Detect which cell encompasses the target text, then output its (x, y) center coordinate. 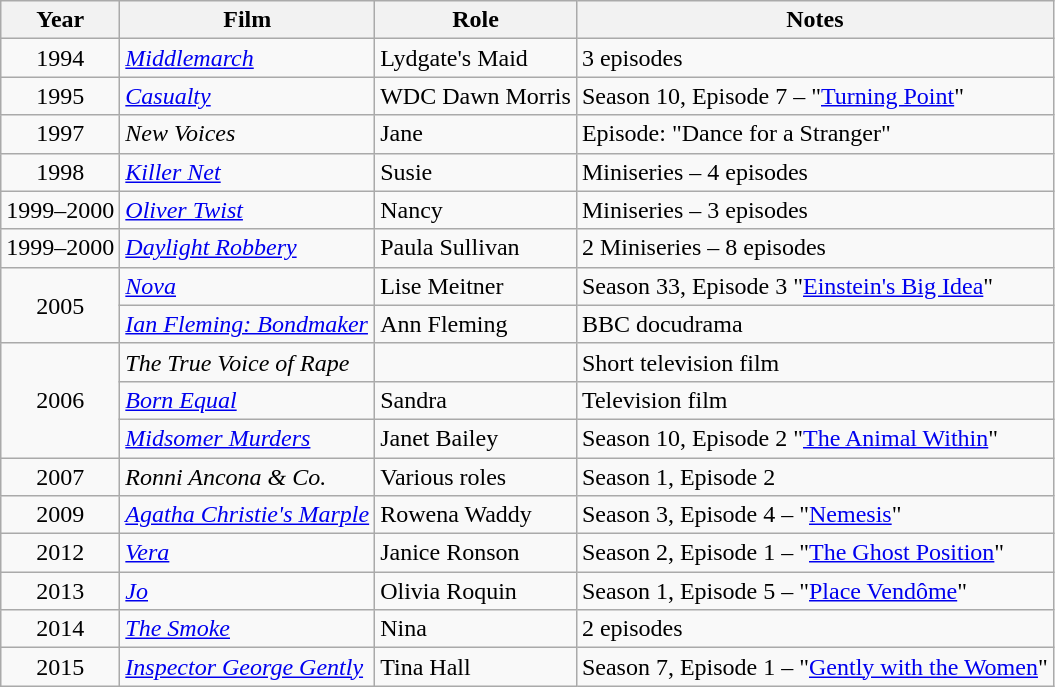
2 episodes (814, 629)
Season 7, Episode 1 – "Gently with the Women" (814, 667)
Nova (248, 286)
1998 (60, 172)
The True Voice of Rape (248, 362)
Susie (476, 172)
2006 (60, 400)
Notes (814, 20)
2007 (60, 477)
BBC docudrama (814, 324)
Tina Hall (476, 667)
Nina (476, 629)
Janice Ronson (476, 553)
Miniseries – 4 episodes (814, 172)
Agatha Christie's Marple (248, 515)
Casualty (248, 96)
Season 1, Episode 2 (814, 477)
Role (476, 20)
Miniseries – 3 episodes (814, 210)
Lise Meitner (476, 286)
Film (248, 20)
2012 (60, 553)
Olivia Roquin (476, 591)
2014 (60, 629)
Episode: "Dance for a Stranger" (814, 134)
Jo (248, 591)
Jane (476, 134)
1997 (60, 134)
Season 10, Episode 2 "The Animal Within" (814, 438)
Season 10, Episode 7 – "Turning Point" (814, 96)
Ian Fleming: Bondmaker (248, 324)
Born Equal (248, 400)
Sandra (476, 400)
Midsomer Murders (248, 438)
2013 (60, 591)
Season 2, Episode 1 – "The Ghost Position" (814, 553)
1995 (60, 96)
Various roles (476, 477)
WDC Dawn Morris (476, 96)
1994 (60, 58)
Short television film (814, 362)
The Smoke (248, 629)
Daylight Robbery (248, 248)
Janet Bailey (476, 438)
Ronni Ancona & Co. (248, 477)
New Voices (248, 134)
Lydgate's Maid (476, 58)
Ann Fleming (476, 324)
Rowena Waddy (476, 515)
Television film (814, 400)
Year (60, 20)
Middlemarch (248, 58)
Paula Sullivan (476, 248)
Season 3, Episode 4 – "Nemesis" (814, 515)
Nancy (476, 210)
2 Miniseries – 8 episodes (814, 248)
Oliver Twist (248, 210)
Season 33, Episode 3 "Einstein's Big Idea" (814, 286)
Season 1, Episode 5 – "Place Vendôme" (814, 591)
2009 (60, 515)
Inspector George Gently (248, 667)
2015 (60, 667)
2005 (60, 305)
Killer Net (248, 172)
Vera (248, 553)
3 episodes (814, 58)
